Find where the given text appears and provide that cell's center as (x, y) coordinate. 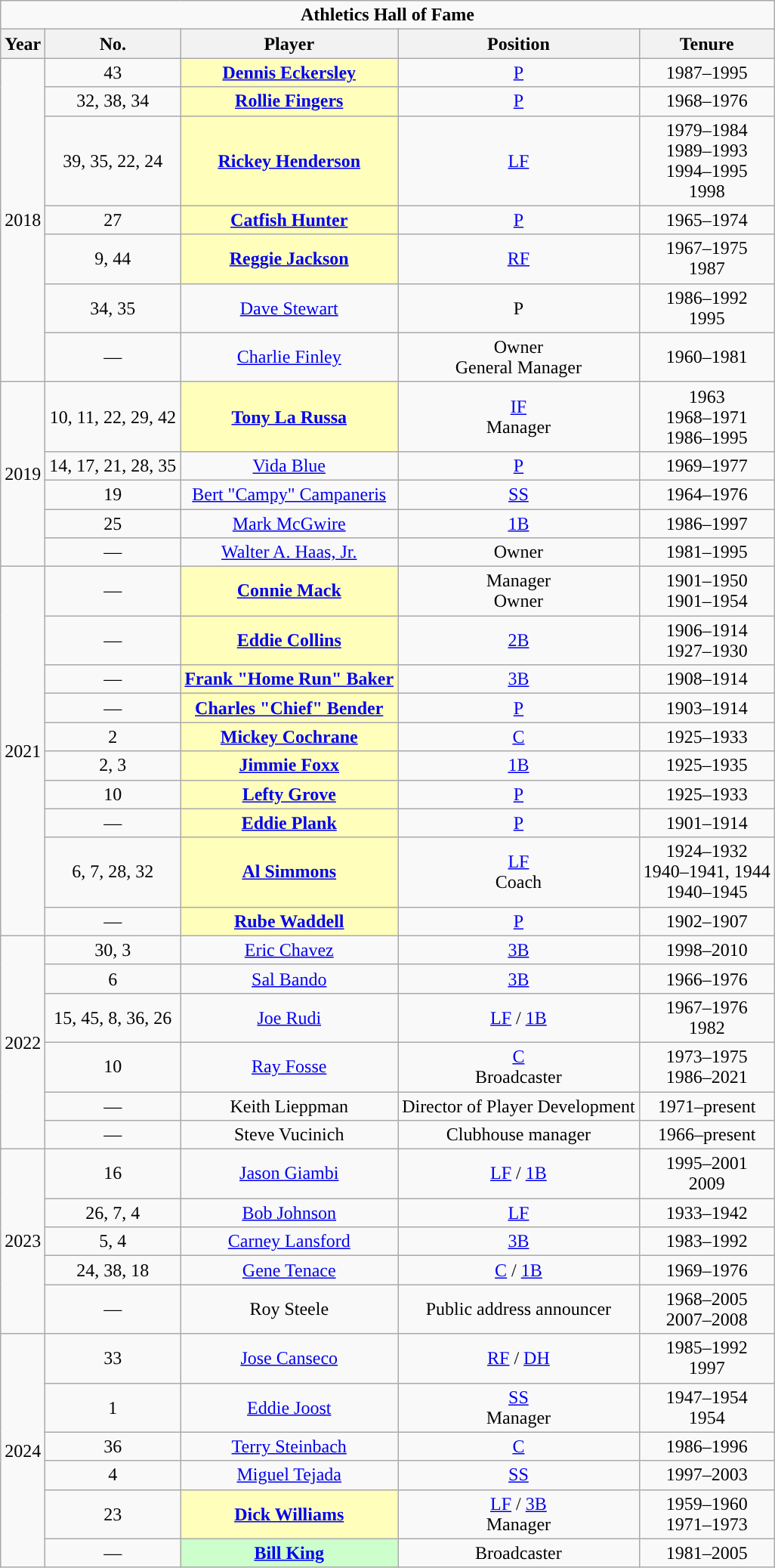
IFManager (519, 416)
Broadcaster (519, 1553)
1995–20012009 (707, 1174)
26, 7, 4 (113, 1213)
24, 38, 18 (113, 1270)
LFCoach (519, 872)
Dick Williams (289, 1514)
LF / 3BManager (519, 1514)
Eddie Collins (289, 641)
2023 (23, 1242)
16 (113, 1174)
Dennis Eckersley (289, 73)
RF / DH (519, 1359)
Eddie Joost (289, 1407)
1983–1992 (707, 1242)
Reggie Jackson (289, 258)
Roy Steele (289, 1309)
1901–1914 (707, 823)
Vida Blue (289, 465)
1 (113, 1407)
Eddie Plank (289, 823)
Jason Giambi (289, 1174)
10, 11, 22, 29, 42 (113, 416)
Director of Player Development (519, 1106)
2, 3 (113, 765)
Athletics Hall of Fame (388, 15)
2021 (23, 751)
2022 (23, 1042)
No. (113, 44)
Ray Fosse (289, 1067)
Year (23, 44)
Al Simmons (289, 872)
Jimmie Foxx (289, 765)
Charles "Chief" Bender (289, 708)
Walter A. Haas, Jr. (289, 552)
Gene Tenace (289, 1270)
1986–1996 (707, 1446)
Rollie Fingers (289, 101)
1967–19761982 (707, 1017)
1924–19321940–1941, 19441940–1945 (707, 872)
Carney Lansford (289, 1242)
ManagerOwner (519, 591)
1925–1935 (707, 765)
Lefty Grove (289, 794)
Rube Waddell (289, 921)
19631968–19711986–1995 (707, 416)
23 (113, 1514)
1986–1997 (707, 524)
C / 1B (519, 1270)
1969–1977 (707, 465)
1966–1976 (707, 979)
6, 7, 28, 32 (113, 872)
Clubhouse manager (519, 1135)
1947–19541954 (707, 1407)
9, 44 (113, 258)
1959–19601971–1973 (707, 1514)
1979–19841989–19931994–19951998 (707, 160)
Terry Steinbach (289, 1446)
Joe Rudi (289, 1017)
Connie Mack (289, 591)
Charlie Finley (289, 357)
2B (519, 641)
1965–1974 (707, 220)
Bill King (289, 1553)
19 (113, 494)
RF (519, 258)
27 (113, 220)
1968–1976 (707, 101)
2 (113, 737)
2018 (23, 220)
Position (519, 44)
32, 38, 34 (113, 101)
1998–2010 (707, 950)
Miguel Tejada (289, 1475)
43 (113, 73)
2019 (23, 474)
Keith Lieppman (289, 1106)
1987–1995 (707, 73)
1973–19751986–2021 (707, 1067)
30, 3 (113, 950)
SSManager (519, 1407)
1902–1907 (707, 921)
1981–1995 (707, 552)
1906–19141927–1930 (707, 641)
4 (113, 1475)
5, 4 (113, 1242)
1933–1942 (707, 1213)
Mickey Cochrane (289, 737)
Bob Johnson (289, 1213)
Tenure (707, 44)
Mark McGwire (289, 524)
1908–1914 (707, 679)
Bert "Campy" Campaneris (289, 494)
15, 45, 8, 36, 26 (113, 1017)
Eric Chavez (289, 950)
Public address announcer (519, 1309)
Tony La Russa (289, 416)
Catfish Hunter (289, 220)
1997–2003 (707, 1475)
1901–19501901–1954 (707, 591)
1981–2005 (707, 1553)
39, 35, 22, 24 (113, 160)
1966–present (707, 1135)
Sal Bando (289, 979)
1986–19921995 (707, 308)
Owner (519, 552)
1969–1976 (707, 1270)
36 (113, 1446)
14, 17, 21, 28, 35 (113, 465)
1985–19921997 (707, 1359)
33 (113, 1359)
CBroadcaster (519, 1067)
1971–present (707, 1106)
6 (113, 979)
25 (113, 524)
1967–19751987 (707, 258)
Dave Stewart (289, 308)
Frank "Home Run" Baker (289, 679)
34, 35 (113, 308)
2024 (23, 1451)
Player (289, 44)
Steve Vucinich (289, 1135)
1960–1981 (707, 357)
Jose Canseco (289, 1359)
Rickey Henderson (289, 160)
1968–20052007–2008 (707, 1309)
1964–1976 (707, 494)
1903–1914 (707, 708)
OwnerGeneral Manager (519, 357)
